From the cell containing the given text, extract its center point as [X, Y] coordinate. 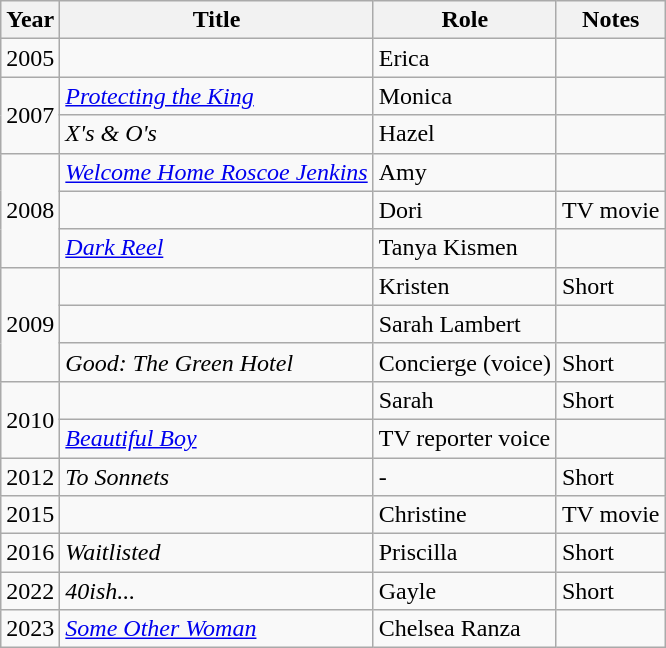
X's & O's [216, 134]
Priscilla [464, 553]
Monica [464, 96]
Notes [610, 20]
Welcome Home Roscoe Jenkins [216, 172]
Title [216, 20]
2009 [30, 324]
Dark Reel [216, 248]
Dori [464, 210]
Waitlisted [216, 553]
Erica [464, 58]
Kristen [464, 286]
Protecting the King [216, 96]
Amy [464, 172]
Sarah [464, 400]
2012 [30, 477]
2015 [30, 515]
Good: The Green Hotel [216, 362]
To Sonnets [216, 477]
TV reporter voice [464, 438]
Beautiful Boy [216, 438]
Concierge (voice) [464, 362]
2016 [30, 553]
Gayle [464, 591]
40ish... [216, 591]
2007 [30, 115]
Some Other Woman [216, 629]
Sarah Lambert [464, 324]
2008 [30, 210]
2005 [30, 58]
2010 [30, 419]
Hazel [464, 134]
- [464, 477]
2022 [30, 591]
Tanya Kismen [464, 248]
Year [30, 20]
Role [464, 20]
2023 [30, 629]
Chelsea Ranza [464, 629]
Christine [464, 515]
